For the text-containing cell, return its midpoint in [X, Y] coordinate format. 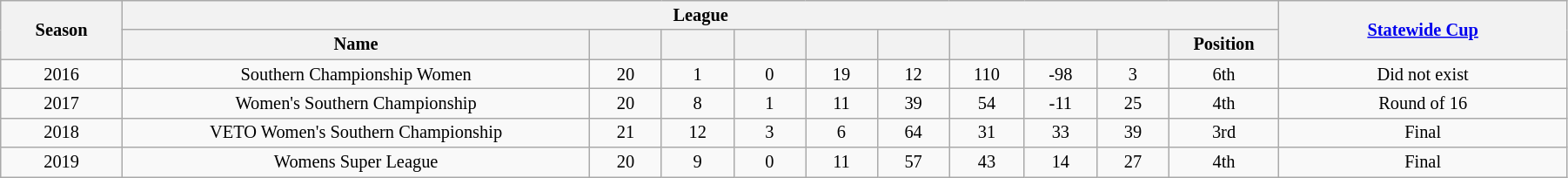
Season [62, 30]
64 [914, 133]
2018 [62, 133]
Southern Championship Women [355, 74]
VETO Women's Southern Championship [355, 133]
43 [987, 162]
6th [1223, 74]
Round of 16 [1424, 103]
27 [1133, 162]
Did not exist [1424, 74]
31 [987, 133]
25 [1133, 103]
2017 [62, 103]
Position [1223, 44]
57 [914, 162]
6 [842, 133]
110 [987, 74]
Statewide Cup [1424, 30]
2019 [62, 162]
21 [627, 133]
3rd [1223, 133]
-98 [1061, 74]
League [700, 15]
Name [355, 44]
33 [1061, 133]
19 [842, 74]
9 [698, 162]
2016 [62, 74]
Womens Super League [355, 162]
-11 [1061, 103]
14 [1061, 162]
Women's Southern Championship [355, 103]
8 [698, 103]
54 [987, 103]
